Scan for the cell matching the given text and deliver its (X, Y) coordinate at center. 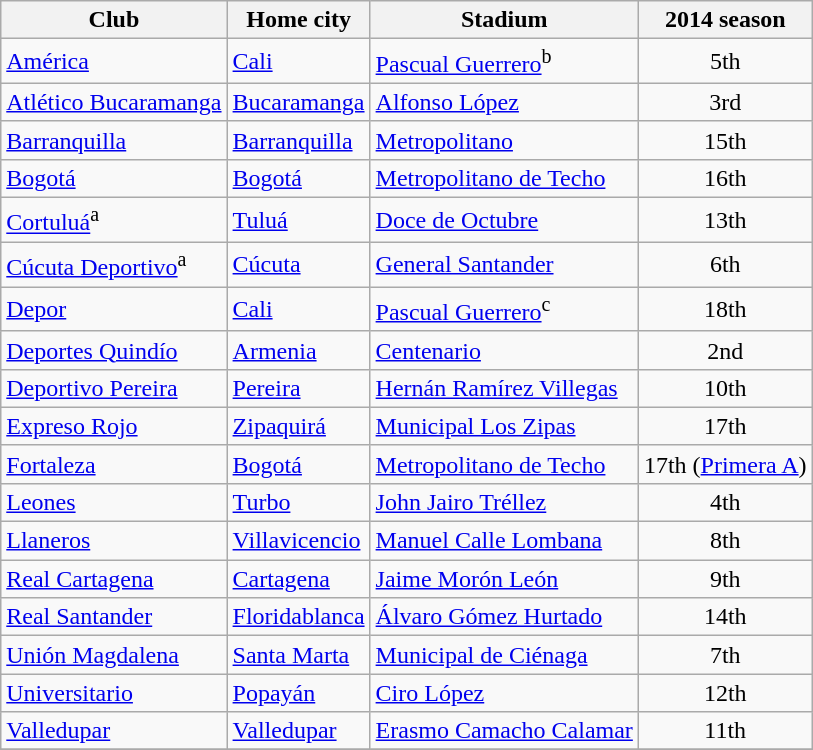
Álvaro Gómez Hurtado (504, 617)
Leones (114, 502)
América (114, 62)
Real Cartagena (114, 579)
Cúcuta (298, 264)
Villavicencio (298, 541)
4th (725, 502)
Floridablanca (298, 617)
Doce de Octubre (504, 220)
Cúcuta Deportivoa (114, 264)
Unión Magdalena (114, 655)
14th (725, 617)
Armenia (298, 350)
16th (725, 178)
Fortaleza (114, 464)
11th (725, 731)
Jaime Morón León (504, 579)
Santa Marta (298, 655)
Erasmo Camacho Calamar (504, 731)
Stadium (504, 20)
Pascual Guerreroc (504, 310)
Bucaramanga (298, 102)
Depor (114, 310)
Deportes Quindío (114, 350)
Turbo (298, 502)
Manuel Calle Lombana (504, 541)
Tuluá (298, 220)
12th (725, 693)
Zipaquirá (298, 426)
Cortuluáa (114, 220)
Atlético Bucaramanga (114, 102)
17th (725, 426)
10th (725, 388)
Universitario (114, 693)
General Santander (504, 264)
Deportivo Pereira (114, 388)
Expreso Rojo (114, 426)
Real Santander (114, 617)
Club (114, 20)
Alfonso López (504, 102)
Popayán (298, 693)
Ciro López (504, 693)
Centenario (504, 350)
Home city (298, 20)
5th (725, 62)
15th (725, 140)
Hernán Ramírez Villegas (504, 388)
Pereira (298, 388)
2nd (725, 350)
8th (725, 541)
17th (Primera A) (725, 464)
Municipal Los Zipas (504, 426)
9th (725, 579)
John Jairo Tréllez (504, 502)
2014 season (725, 20)
13th (725, 220)
Metropolitano (504, 140)
Cartagena (298, 579)
6th (725, 264)
3rd (725, 102)
Llaneros (114, 541)
7th (725, 655)
Municipal de Ciénaga (504, 655)
18th (725, 310)
Pascual Guerrerob (504, 62)
